Return (x, y) of the center of cell containing provided text 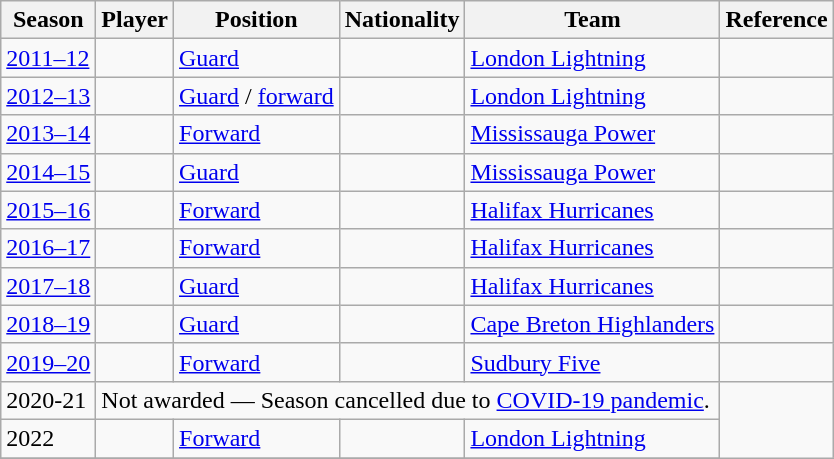
Cape Breton Highlanders (592, 324)
2014–15 (48, 172)
Team (592, 20)
Season (48, 20)
2016–17 (48, 248)
2018–19 (48, 324)
Player (135, 20)
Nationality (402, 20)
2017–18 (48, 286)
2013–14 (48, 134)
Guard / forward (257, 96)
2012–13 (48, 96)
Sudbury Five (592, 362)
2022 (48, 438)
2011–12 (48, 58)
Not awarded — Season cancelled due to COVID-19 pandemic. (408, 400)
Position (257, 20)
2015–16 (48, 210)
2019–20 (48, 362)
2020-21 (48, 400)
Reference (776, 20)
